Detect which cell encompasses the target text, then output its (X, Y) center coordinate. 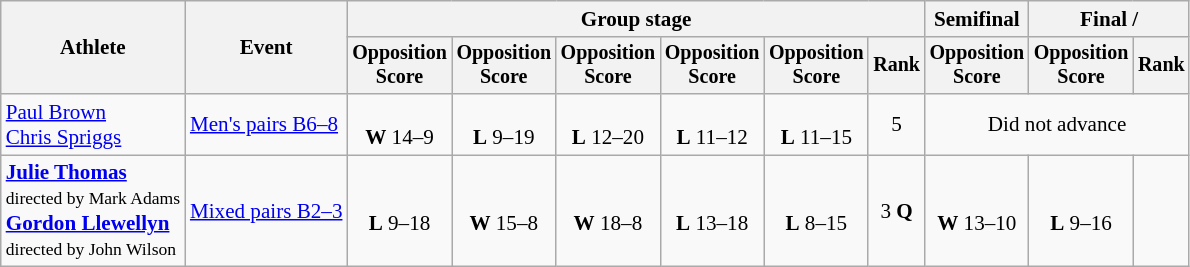
L 11–12 (712, 124)
W 18–8 (608, 211)
L 9–18 (399, 211)
L 8–15 (816, 211)
L 9–16 (1081, 211)
Group stage (636, 18)
5 (896, 124)
Men's pairs B6–8 (266, 124)
W 15–8 (504, 211)
Final / (1109, 18)
Athlete (93, 48)
Event (266, 48)
L 11–15 (816, 124)
Julie Thomasdirected by Mark AdamsGordon Llewellyndirected by John Wilson (93, 211)
Did not advance (1058, 124)
L 13–18 (712, 211)
3 Q (896, 211)
L 9–19 (504, 124)
L 12–20 (608, 124)
W 14–9 (399, 124)
Paul BrownChris Spriggs (93, 124)
Semifinal (977, 18)
W 13–10 (977, 211)
Mixed pairs B2–3 (266, 211)
